Return the [x, y] coordinate for the center point of the cell that contains the specified text.  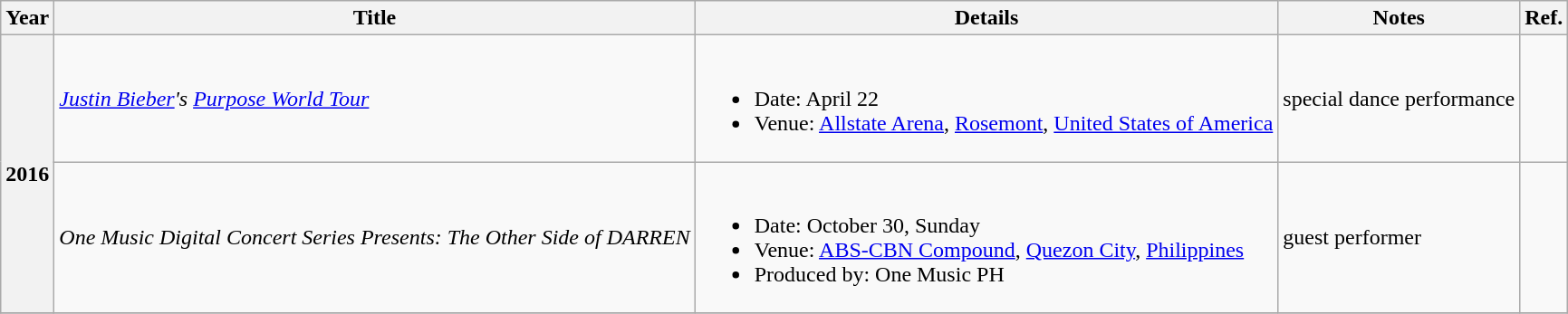
2016 [27, 174]
Ref. [1544, 18]
Date: October 30, SundayVenue: ABS-CBN Compound, Quezon City, PhilippinesProduced by: One Music PH [986, 237]
Date: April 22Venue: Allstate Arena, Rosemont, United States of America [986, 99]
Notes [1399, 18]
Title [375, 18]
Details [986, 18]
Justin Bieber's Purpose World Tour [375, 99]
special dance performance [1399, 99]
Year [27, 18]
One Music Digital Concert Series Presents: The Other Side of DARREN [375, 237]
guest performer [1399, 237]
